Extract the (x, y) coordinate from the center of the cell holding the provided text.  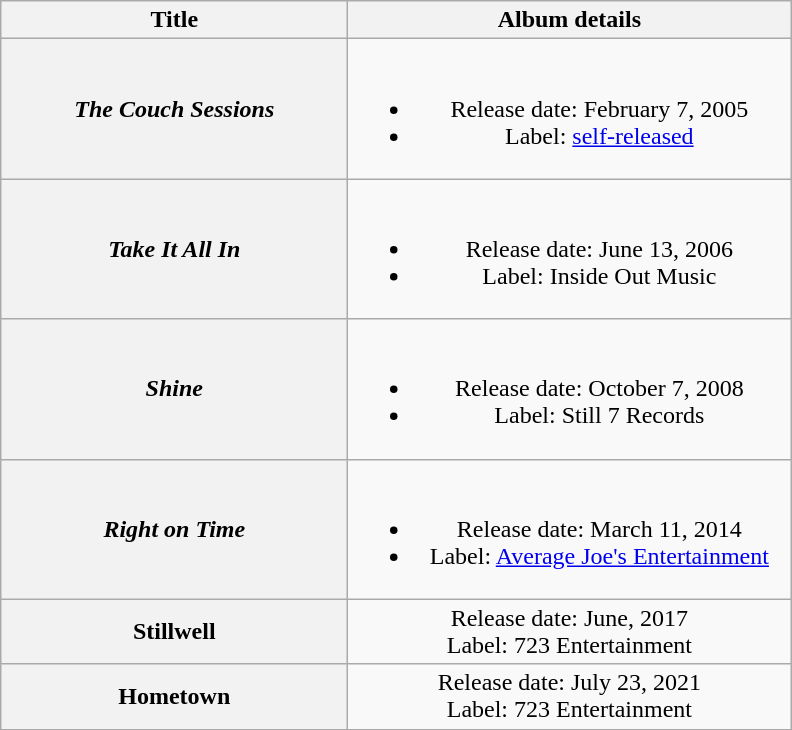
Stillwell (174, 632)
Release date: October 7, 2008Label: Still 7 Records (570, 389)
Hometown (174, 696)
Right on Time (174, 529)
Album details (570, 20)
Release date: July 23, 2021Label: 723 Entertainment (570, 696)
The Couch Sessions (174, 109)
Release date: June, 2017Label: 723 Entertainment (570, 632)
Release date: June 13, 2006Label: Inside Out Music (570, 249)
Release date: February 7, 2005Label: self-released (570, 109)
Take It All In (174, 249)
Release date: March 11, 2014Label: Average Joe's Entertainment (570, 529)
Title (174, 20)
Shine (174, 389)
